For the text-containing cell, return its midpoint in [X, Y] coordinate format. 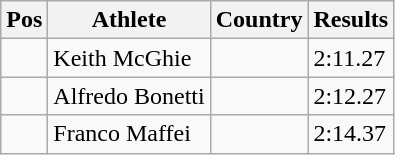
Franco Maffei [129, 134]
2:14.37 [351, 134]
Athlete [129, 20]
2:11.27 [351, 58]
Results [351, 20]
2:12.27 [351, 96]
Alfredo Bonetti [129, 96]
Pos [24, 20]
Country [259, 20]
Keith McGhie [129, 58]
